Extract the (x, y) coordinate from the center of the cell holding the provided text.  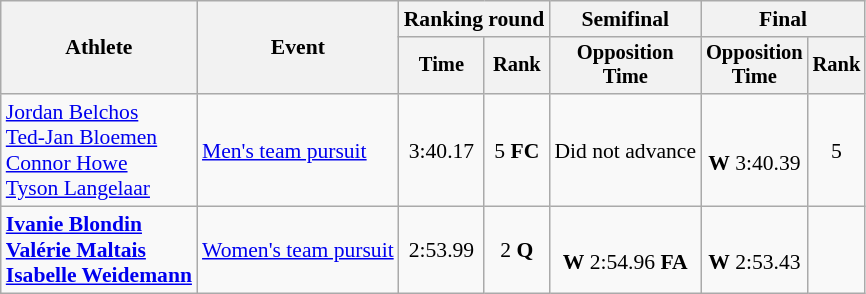
W 2:53.43 (754, 250)
Time (442, 66)
Men's team pursuit (298, 150)
W 3:40.39 (754, 150)
Ivanie BlondinValérie MaltaisIsabelle Weidemann (99, 250)
2 Q (516, 250)
2:53.99 (442, 250)
3:40.17 (442, 150)
Final (783, 19)
5 FC (516, 150)
Women's team pursuit (298, 250)
5 (837, 150)
Athlete (99, 48)
W 2:54.96 FA (625, 250)
Ranking round (474, 19)
Semifinal (625, 19)
Event (298, 48)
Jordan BelchosTed-Jan BloemenConnor HoweTyson Langelaar (99, 150)
Did not advance (625, 150)
